Determine the (X, Y) coordinate at the center of the cell enclosing the given text.  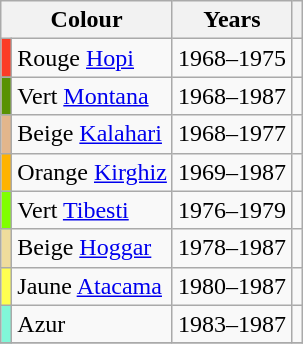
Jaune Atacama (92, 286)
1983–1987 (232, 324)
Beige Hoggar (92, 248)
Orange Kirghiz (92, 172)
Colour (87, 20)
Azur (92, 324)
1980–1987 (232, 286)
1968–1987 (232, 96)
Years (232, 20)
1976–1979 (232, 210)
Vert Tibesti (92, 210)
1978–1987 (232, 248)
1968–1977 (232, 134)
Beige Kalahari (92, 134)
1969–1987 (232, 172)
Vert Montana (92, 96)
Rouge Hopi (92, 58)
1968–1975 (232, 58)
